Return (x, y) of the center of cell containing provided text 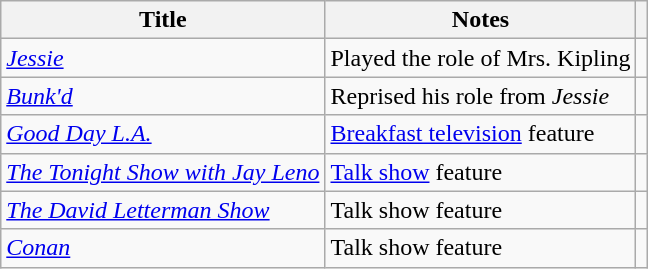
Bunk'd (163, 96)
Conan (163, 248)
The Tonight Show with Jay Leno (163, 172)
Title (163, 20)
Breakfast television feature (480, 134)
Good Day L.A. (163, 134)
Reprised his role from Jessie (480, 96)
The David Letterman Show (163, 210)
Notes (480, 20)
Played the role of Mrs. Kipling (480, 58)
Jessie (163, 58)
